Determine the [X, Y] coordinate at the center of the cell enclosing the given text.  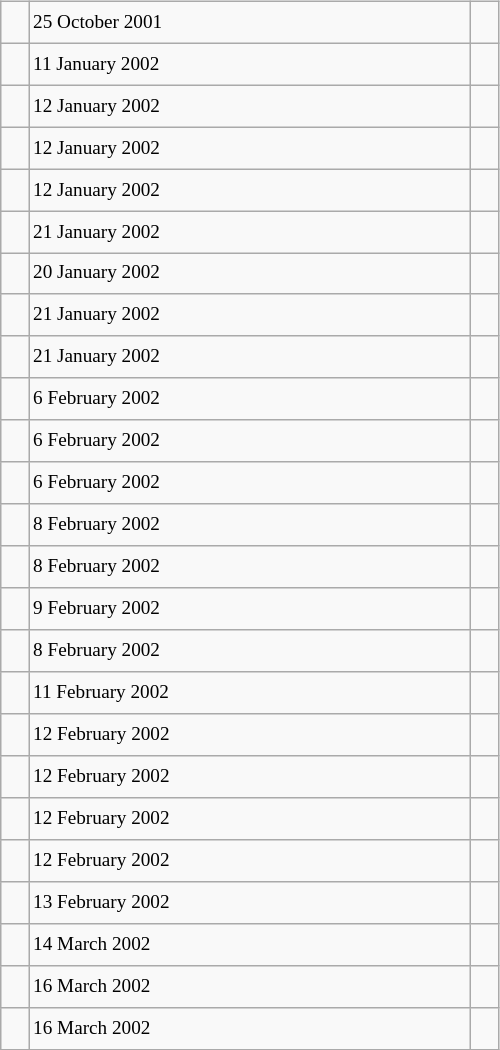
11 February 2002 [249, 693]
11 January 2002 [249, 64]
25 October 2001 [249, 22]
14 March 2002 [249, 944]
20 January 2002 [249, 274]
13 February 2002 [249, 902]
9 February 2002 [249, 609]
